Determine the (X, Y) coordinate at the center of the cell enclosing the given text.  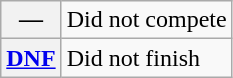
Did not finish (146, 58)
DNF (31, 58)
— (31, 20)
Did not compete (146, 20)
